Find where the given text appears and provide that cell's center as [X, Y] coordinate. 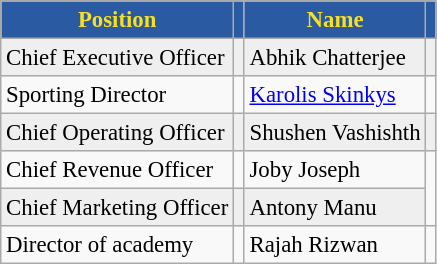
Chief Marketing Officer [118, 208]
Chief Operating Officer [118, 133]
Chief Executive Officer [118, 58]
Sporting Director [118, 95]
Shushen Vashishth [335, 133]
Chief Revenue Officer [118, 170]
Joby Joseph [335, 170]
Rajah Rizwan [335, 245]
Antony Manu [335, 208]
Director of academy [118, 245]
Karolis Skinkys [335, 95]
Name [335, 20]
Position [118, 20]
Abhik Chatterjee [335, 58]
